Provide the [x, y] coordinate of the cell's center where the given text is located.  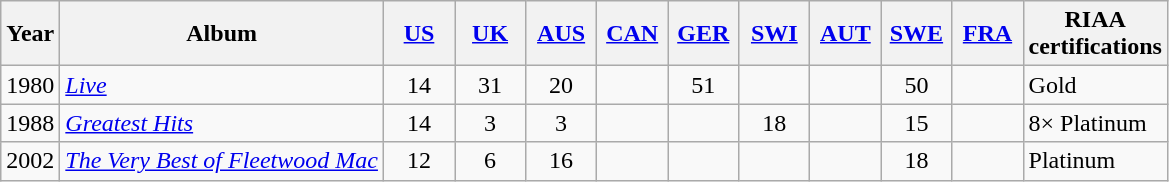
RIAA certifications [1095, 34]
8× Platinum [1095, 123]
6 [490, 161]
SWI [774, 34]
Live [222, 85]
AUT [846, 34]
1980 [30, 85]
Year [30, 34]
50 [916, 85]
1988 [30, 123]
US [418, 34]
31 [490, 85]
Gold [1095, 85]
FRA [988, 34]
SWE [916, 34]
The Very Best of Fleetwood Mac [222, 161]
15 [916, 123]
CAN [632, 34]
16 [562, 161]
Greatest Hits [222, 123]
20 [562, 85]
UK [490, 34]
51 [704, 85]
GER [704, 34]
AUS [562, 34]
12 [418, 161]
2002 [30, 161]
Album [222, 34]
Platinum [1095, 161]
